Provide the (X, Y) coordinate of the cell's center where the given text is located.  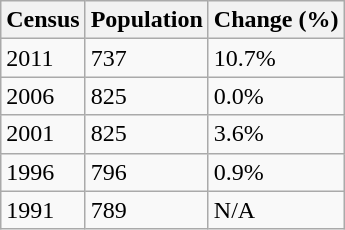
3.6% (276, 134)
1996 (43, 172)
2011 (43, 58)
2006 (43, 96)
789 (146, 210)
Change (%) (276, 20)
Census (43, 20)
0.0% (276, 96)
Population (146, 20)
10.7% (276, 58)
2001 (43, 134)
N/A (276, 210)
1991 (43, 210)
796 (146, 172)
0.9% (276, 172)
737 (146, 58)
